Identify which cell holds the provided text, then report its (X, Y) central coordinate. 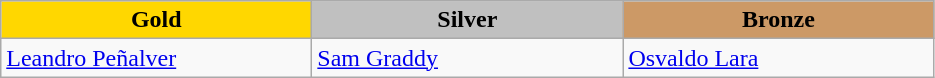
Osvaldo Lara (778, 58)
Gold (156, 20)
Sam Graddy (468, 58)
Leandro Peñalver (156, 58)
Bronze (778, 20)
Silver (468, 20)
